Return the (X, Y) coordinate for the center point of the cell that contains the specified text.  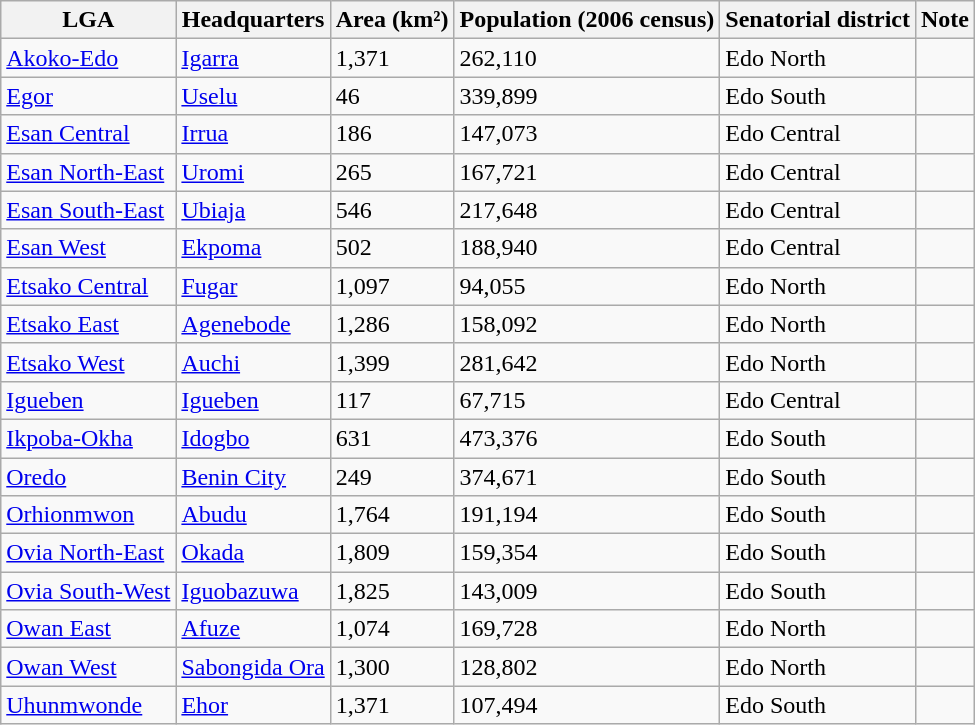
Headquarters (253, 20)
Abudu (253, 515)
128,802 (587, 667)
Ovia North-East (88, 553)
217,648 (587, 210)
Etsako West (88, 362)
1,825 (392, 591)
Uselu (253, 96)
1,809 (392, 553)
143,009 (587, 591)
631 (392, 438)
Note (944, 20)
Esan South-East (88, 210)
169,728 (587, 629)
Esan West (88, 248)
Igarra (253, 58)
Owan East (88, 629)
Afuze (253, 629)
Sabongida Ora (253, 667)
473,376 (587, 438)
LGA (88, 20)
Ehor (253, 705)
Uhunmwonde (88, 705)
Fugar (253, 286)
Population (2006 census) (587, 20)
Ikpoba-Okha (88, 438)
374,671 (587, 477)
Ekpoma (253, 248)
281,642 (587, 362)
Senatorial district (818, 20)
107,494 (587, 705)
262,110 (587, 58)
Ovia South-West (88, 591)
94,055 (587, 286)
Agenebode (253, 324)
117 (392, 400)
158,092 (587, 324)
Benin City (253, 477)
Etsako Central (88, 286)
Ubiaja (253, 210)
46 (392, 96)
Okada (253, 553)
186 (392, 134)
1,286 (392, 324)
Orhionmwon (88, 515)
339,899 (587, 96)
67,715 (587, 400)
Area (km²) (392, 20)
Egor (88, 96)
167,721 (587, 172)
265 (392, 172)
1,764 (392, 515)
Akoko-Edo (88, 58)
502 (392, 248)
Esan North-East (88, 172)
188,940 (587, 248)
Idogbo (253, 438)
191,194 (587, 515)
546 (392, 210)
Irrua (253, 134)
Etsako East (88, 324)
Oredo (88, 477)
Auchi (253, 362)
1,097 (392, 286)
Owan West (88, 667)
147,073 (587, 134)
Uromi (253, 172)
249 (392, 477)
Esan Central (88, 134)
1,074 (392, 629)
Iguobazuwa (253, 591)
1,399 (392, 362)
159,354 (587, 553)
1,300 (392, 667)
